Return the (X, Y) coordinate for the center point of the cell that contains the specified text.  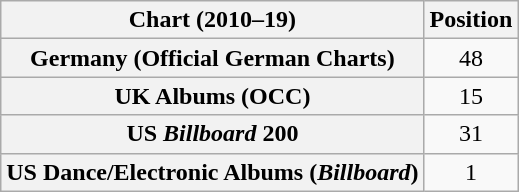
US Dance/Electronic Albums (Billboard) (212, 172)
US Billboard 200 (212, 134)
1 (471, 172)
Position (471, 20)
Chart (2010–19) (212, 20)
48 (471, 58)
31 (471, 134)
15 (471, 96)
UK Albums (OCC) (212, 96)
Germany (Official German Charts) (212, 58)
